Capture the cell that displays the provided text and extract its [x, y] central coordinate. 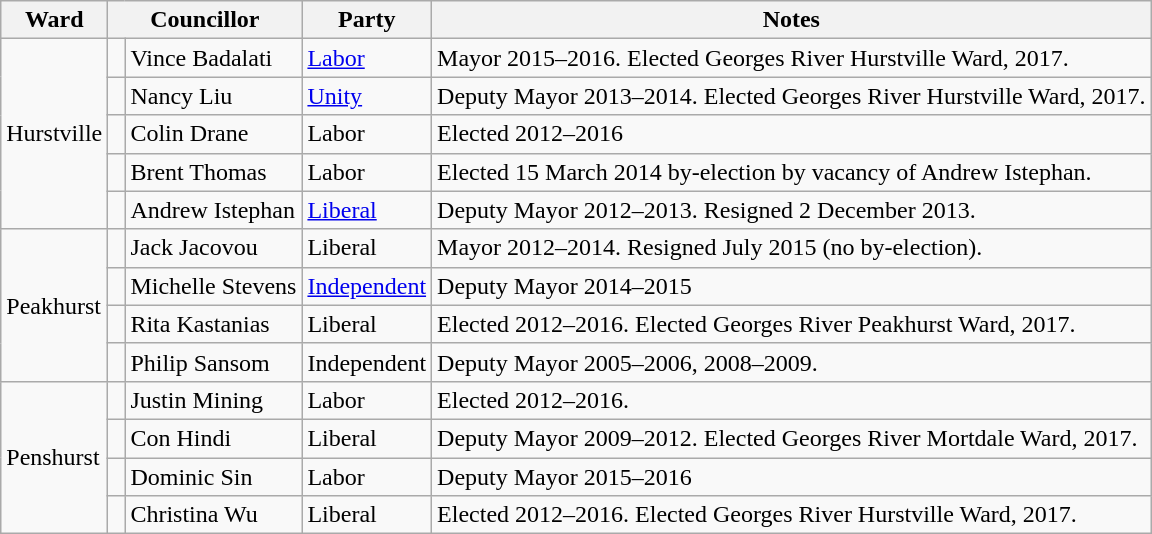
Elected 2012–2016. [792, 400]
Justin Mining [214, 400]
Brent Thomas [214, 172]
Unity [367, 96]
Councillor [205, 20]
Deputy Mayor 2014–2015 [792, 286]
Penshurst [54, 457]
Elected 15 March 2014 by-election by vacancy of Andrew Istephan. [792, 172]
Ward [54, 20]
Mayor 2015–2016. Elected Georges River Hurstville Ward, 2017. [792, 58]
Colin Drane [214, 134]
Notes [792, 20]
Elected 2012–2016. Elected Georges River Peakhurst Ward, 2017. [792, 324]
Christina Wu [214, 515]
Deputy Mayor 2013–2014. Elected Georges River Hurstville Ward, 2017. [792, 96]
Rita Kastanias [214, 324]
Party [367, 20]
Con Hindi [214, 438]
Vince Badalati [214, 58]
Dominic Sin [214, 477]
Elected 2012–2016. Elected Georges River Hurstville Ward, 2017. [792, 515]
Michelle Stevens [214, 286]
Peakhurst [54, 305]
Deputy Mayor 2012–2013. Resigned 2 December 2013. [792, 210]
Deputy Mayor 2005–2006, 2008–2009. [792, 362]
Philip Sansom [214, 362]
Nancy Liu [214, 96]
Deputy Mayor 2015–2016 [792, 477]
Elected 2012–2016 [792, 134]
Deputy Mayor 2009–2012. Elected Georges River Mortdale Ward, 2017. [792, 438]
Hurstville [54, 134]
Andrew Istephan [214, 210]
Mayor 2012–2014. Resigned July 2015 (no by-election). [792, 248]
Jack Jacovou [214, 248]
